Return [X, Y] of the center of cell containing provided text 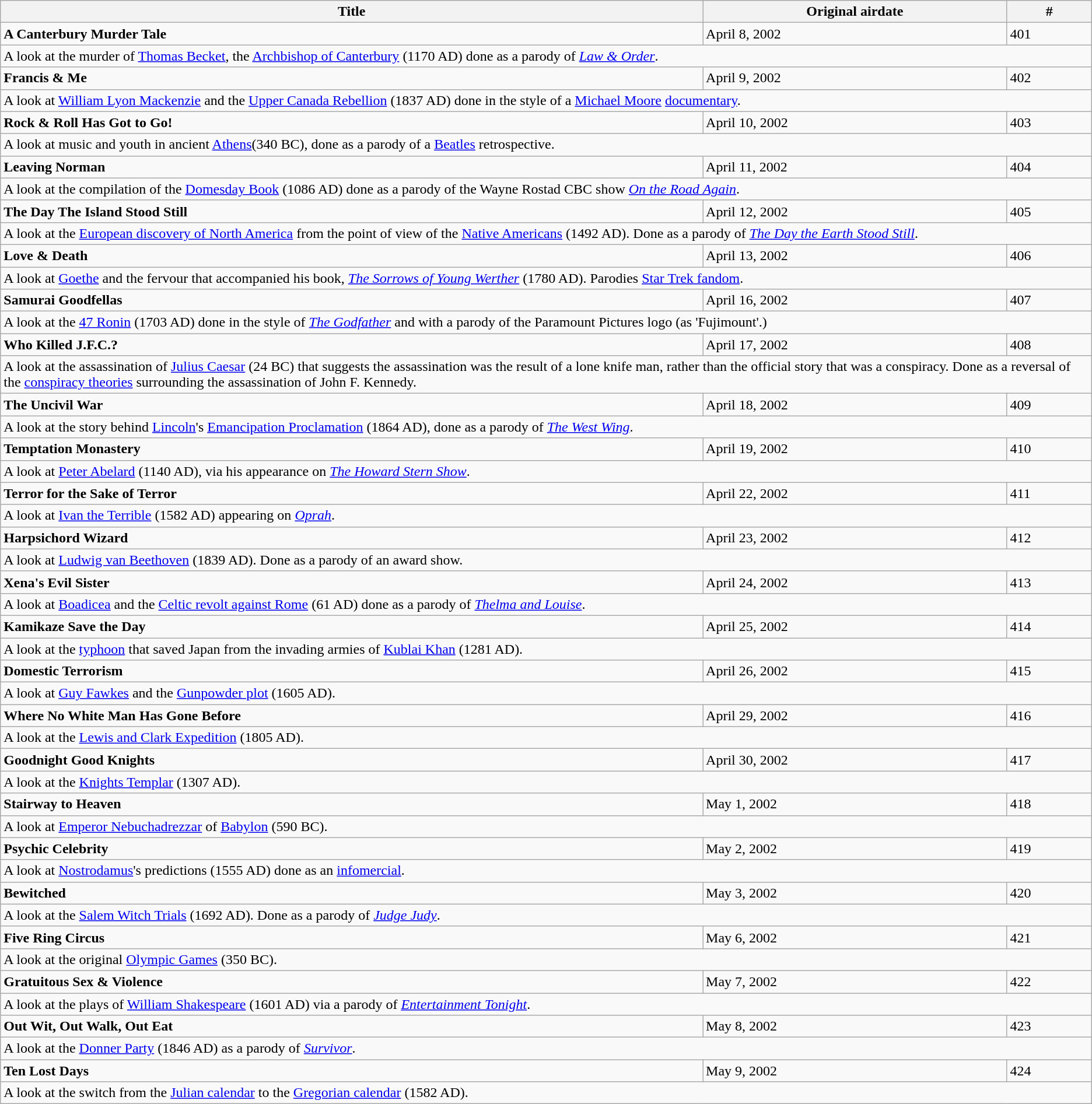
402 [1049, 78]
April 8, 2002 [855, 34]
Stairway to Heaven [352, 804]
A look at Goethe and the fervour that accompanied his book, The Sorrows of Young Werther (1780 AD). Parodies Star Trek fandom. [546, 278]
May 3, 2002 [855, 893]
415 [1049, 671]
424 [1049, 1071]
A look at the 47 Ronin (1703 AD) done in the style of The Godfather and with a parody of the Paramount Pictures logo (as 'Fujimount'.) [546, 323]
Leaving Norman [352, 167]
A look at Guy Fawkes and the Gunpowder plot (1605 AD). [546, 693]
April 24, 2002 [855, 582]
April 9, 2002 [855, 78]
417 [1049, 760]
Love & Death [352, 255]
Where No White Man Has Gone Before [352, 716]
Goodnight Good Knights [352, 760]
April 16, 2002 [855, 300]
411 [1049, 493]
Temptation Monastery [352, 449]
403 [1049, 122]
A look at Ludwig van Beethoven (1839 AD). Done as a parody of an award show. [546, 560]
Samurai Goodfellas [352, 300]
Original airdate [855, 12]
# [1049, 12]
Title [352, 12]
April 23, 2002 [855, 538]
May 6, 2002 [855, 937]
401 [1049, 34]
409 [1049, 405]
May 1, 2002 [855, 804]
Terror for the Sake of Terror [352, 493]
Five Ring Circus [352, 937]
A look at Emperor Nebuchadrezzar of Babylon (590 BC). [546, 826]
416 [1049, 716]
410 [1049, 449]
420 [1049, 893]
April 10, 2002 [855, 122]
A look at the typhoon that saved Japan from the invading armies of Kublai Khan (1281 AD). [546, 649]
A look at the switch from the Julian calendar to the Gregorian calendar (1582 AD). [546, 1093]
A look at the Lewis and Clark Expedition (1805 AD). [546, 738]
423 [1049, 1026]
April 17, 2002 [855, 345]
April 13, 2002 [855, 255]
413 [1049, 582]
May 9, 2002 [855, 1071]
408 [1049, 345]
405 [1049, 211]
May 7, 2002 [855, 982]
A look at the original Olympic Games (350 BC). [546, 959]
421 [1049, 937]
Rock & Roll Has Got to Go! [352, 122]
A look at Ivan the Terrible (1582 AD) appearing on Oprah. [546, 516]
A look at the Salem Witch Trials (1692 AD). Done as a parody of Judge Judy. [546, 915]
419 [1049, 849]
A look at Peter Abelard (1140 AD), via his appearance on The Howard Stern Show. [546, 471]
Who Killed J.F.C.? [352, 345]
Francis & Me [352, 78]
Psychic Celebrity [352, 849]
A look at Boadicea and the Celtic revolt against Rome (61 AD) done as a parody of Thelma and Louise. [546, 604]
Gratuitous Sex & Violence [352, 982]
Bewitched [352, 893]
May 8, 2002 [855, 1026]
A look at the plays of William Shakespeare (1601 AD) via a parody of Entertainment Tonight. [546, 1004]
414 [1049, 626]
May 2, 2002 [855, 849]
April 29, 2002 [855, 716]
A look at the Knights Templar (1307 AD). [546, 782]
Out Wit, Out Walk, Out Eat [352, 1026]
April 19, 2002 [855, 449]
A look at the murder of Thomas Becket, the Archbishop of Canterbury (1170 AD) done as a parody of Law & Order. [546, 56]
A look at William Lyon Mackenzie and the Upper Canada Rebellion (1837 AD) done in the style of a Michael Moore documentary. [546, 100]
A look at music and youth in ancient Athens(340 BC), done as a parody of a Beatles retrospective. [546, 145]
422 [1049, 982]
Harpsichord Wizard [352, 538]
The Day The Island Stood Still [352, 211]
April 26, 2002 [855, 671]
412 [1049, 538]
Domestic Terrorism [352, 671]
April 25, 2002 [855, 626]
April 12, 2002 [855, 211]
April 11, 2002 [855, 167]
407 [1049, 300]
404 [1049, 167]
The Uncivil War [352, 405]
Ten Lost Days [352, 1071]
418 [1049, 804]
Kamikaze Save the Day [352, 626]
April 30, 2002 [855, 760]
A look at Nostrodamus's predictions (1555 AD) done as an infomercial. [546, 871]
A Canterbury Murder Tale [352, 34]
A look at the Donner Party (1846 AD) as a parody of Survivor. [546, 1049]
Xena's Evil Sister [352, 582]
April 22, 2002 [855, 493]
406 [1049, 255]
April 18, 2002 [855, 405]
A look at the compilation of the Domesday Book (1086 AD) done as a parody of the Wayne Rostad CBC show On the Road Again. [546, 189]
A look at the story behind Lincoln's Emancipation Proclamation (1864 AD), done as a parody of The West Wing. [546, 427]
